Determine the (x, y) coordinate at the center of the cell enclosing the given text.  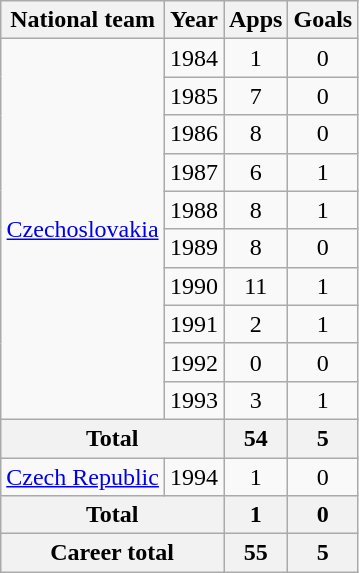
Goals (323, 20)
1984 (194, 58)
Apps (256, 20)
1993 (194, 400)
1991 (194, 324)
7 (256, 96)
2 (256, 324)
1987 (194, 172)
Czechoslovakia (83, 230)
1986 (194, 134)
1985 (194, 96)
54 (256, 438)
1992 (194, 362)
Career total (112, 553)
1990 (194, 286)
1988 (194, 210)
11 (256, 286)
Year (194, 20)
55 (256, 553)
1994 (194, 477)
3 (256, 400)
1989 (194, 248)
National team (83, 20)
Czech Republic (83, 477)
6 (256, 172)
